Output the [X, Y] coordinate of the center of the cell containing the given text.  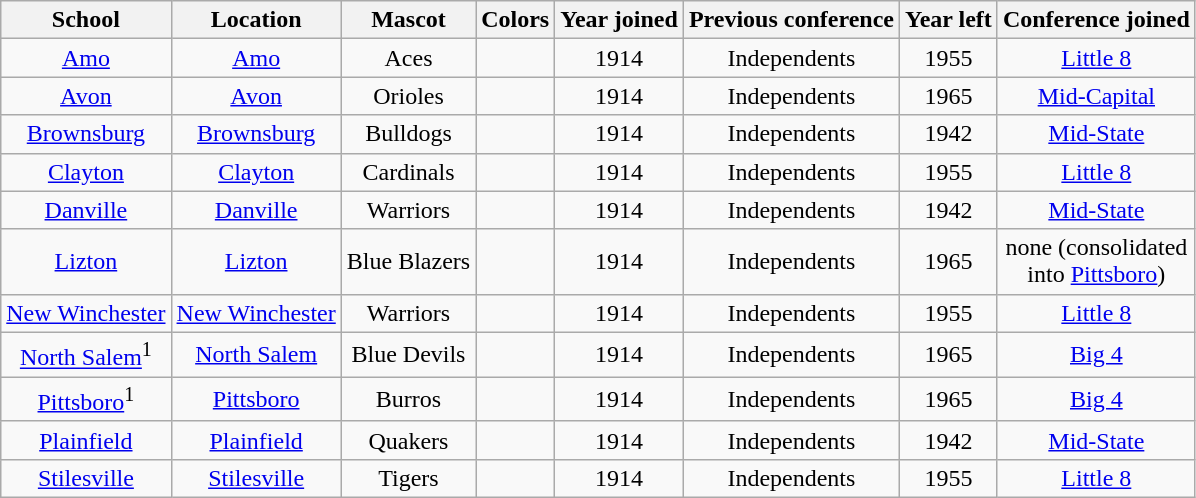
Tigers [408, 478]
Location [256, 20]
Conference joined [1096, 20]
Year joined [620, 20]
North Salem1 [86, 354]
Blue Blazers [408, 262]
Orioles [408, 96]
none (consolidatedinto Pittsboro) [1096, 262]
Quakers [408, 440]
Pittsboro1 [86, 400]
Previous conference [791, 20]
Colors [516, 20]
Burros [408, 400]
School [86, 20]
Mascot [408, 20]
Year left [948, 20]
North Salem [256, 354]
Bulldogs [408, 134]
Pittsboro [256, 400]
Blue Devils [408, 354]
Mid-Capital [1096, 96]
Aces [408, 58]
Cardinals [408, 172]
